Provide the (X, Y) coordinate of the cell's center where the given text is located.  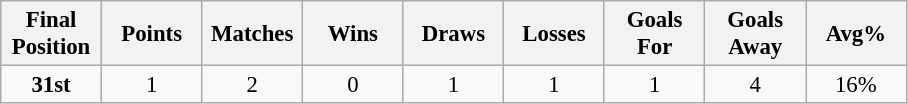
Draws (454, 34)
Final Position (52, 34)
2 (252, 85)
31st (52, 85)
Losses (554, 34)
Points (152, 34)
Avg% (856, 34)
0 (354, 85)
Goals Away (756, 34)
Matches (252, 34)
Goals For (654, 34)
4 (756, 85)
Wins (354, 34)
16% (856, 85)
